Pinpoint the cell where the given text exists, returning its (x, y) midpoint coordinate. 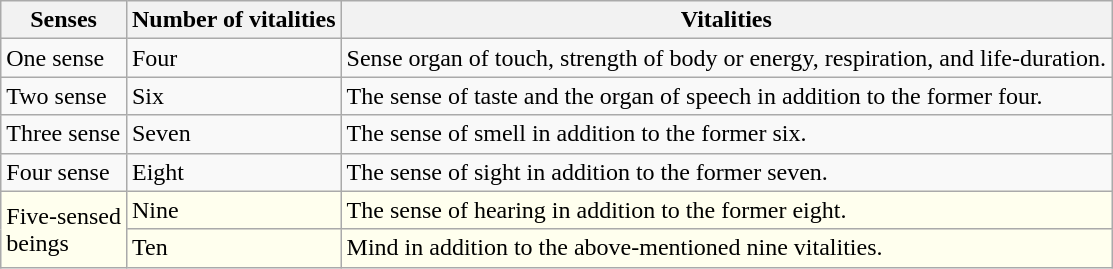
Five-sensedbeings (64, 229)
The sense of taste and the organ of speech in addition to the former four. (726, 96)
The sense of smell in addition to the former six. (726, 134)
The sense of hearing in addition to the former eight. (726, 210)
Two sense (64, 96)
Seven (234, 134)
The sense of sight in addition to the former seven. (726, 172)
Vitalities (726, 20)
Eight (234, 172)
Sense organ of touch, strength of body or energy, respiration, and life-duration. (726, 58)
Three sense (64, 134)
One sense (64, 58)
Four (234, 58)
Nine (234, 210)
Four sense (64, 172)
Six (234, 96)
Ten (234, 248)
Number of vitalities (234, 20)
Mind in addition to the above-mentioned nine vitalities. (726, 248)
Senses (64, 20)
